Extract the (x, y) coordinate from the center of the cell holding the provided text.  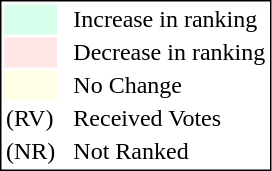
Not Ranked (170, 151)
(RV) (30, 119)
Received Votes (170, 119)
No Change (170, 85)
Increase in ranking (170, 19)
(NR) (30, 151)
Decrease in ranking (170, 53)
